Provide the [x, y] coordinate of the cell's center where the given text is located.  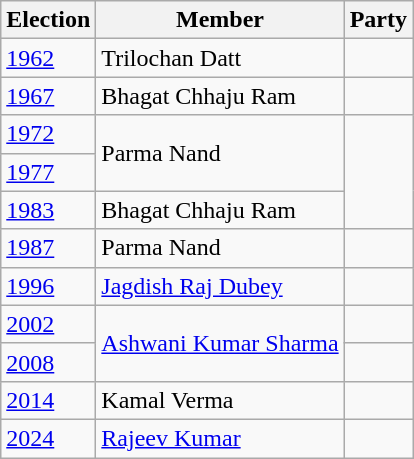
1972 [48, 134]
Member [220, 20]
2014 [48, 400]
2002 [48, 324]
2008 [48, 362]
1977 [48, 172]
Election [48, 20]
Party [378, 20]
Trilochan Datt [220, 58]
Kamal Verma [220, 400]
Rajeev Kumar [220, 438]
2024 [48, 438]
Ashwani Kumar Sharma [220, 343]
Jagdish Raj Dubey [220, 286]
1967 [48, 96]
1987 [48, 248]
1962 [48, 58]
1983 [48, 210]
1996 [48, 286]
